Output the (x, y) coordinate of the center of the cell containing the given text.  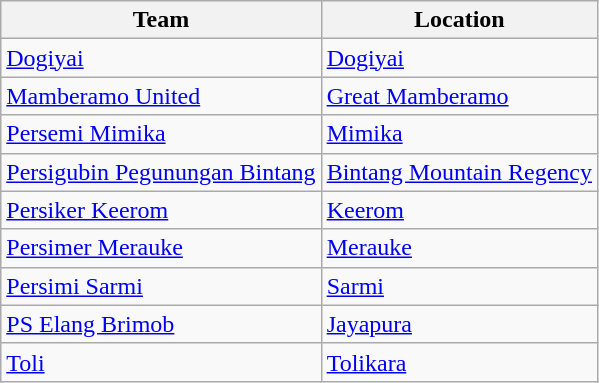
Persigubin Pegunungan Bintang (161, 172)
Tolikara (459, 362)
Persiker Keerom (161, 210)
Great Mamberamo (459, 96)
Location (459, 20)
Merauke (459, 248)
Bintang Mountain Regency (459, 172)
Sarmi (459, 286)
Keerom (459, 210)
Mamberamo United (161, 96)
Jayapura (459, 324)
Toli (161, 362)
Persimer Merauke (161, 248)
Mimika (459, 134)
Persimi Sarmi (161, 286)
Team (161, 20)
PS Elang Brimob (161, 324)
Persemi Mimika (161, 134)
